For the text-containing cell, return its midpoint in [X, Y] coordinate format. 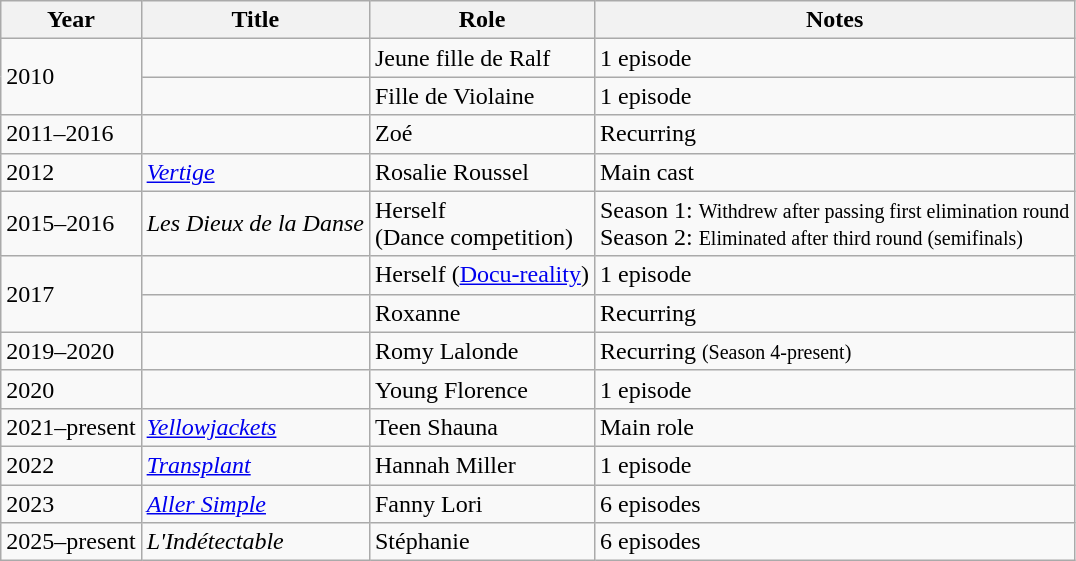
Hannah Miller [482, 465]
Herself(Dance competition) [482, 224]
2022 [71, 465]
Title [255, 20]
Main role [834, 427]
Romy Lalonde [482, 351]
Aller Simple [255, 503]
2019–2020 [71, 351]
2021–present [71, 427]
Year [71, 20]
L'Indétectable [255, 542]
Rosalie Roussel [482, 172]
2012 [71, 172]
2023 [71, 503]
Teen Shauna [482, 427]
Fanny Lori [482, 503]
Young Florence [482, 389]
2011–2016 [71, 134]
2015–2016 [71, 224]
Stéphanie [482, 542]
Recurring (Season 4-present) [834, 351]
2017 [71, 294]
Zoé [482, 134]
Jeune fille de Ralf [482, 58]
Notes [834, 20]
2025–present [71, 542]
Roxanne [482, 313]
Herself (Docu-reality) [482, 275]
Transplant [255, 465]
Role [482, 20]
Les Dieux de la Danse [255, 224]
2010 [71, 77]
Yellowjackets [255, 427]
Main cast [834, 172]
2020 [71, 389]
Season 1: Withdrew after passing first elimination roundSeason 2: Eliminated after third round (semifinals) [834, 224]
Fille de Violaine [482, 96]
Vertige [255, 172]
